Scan for the cell matching the given text and deliver its [x, y] coordinate at center. 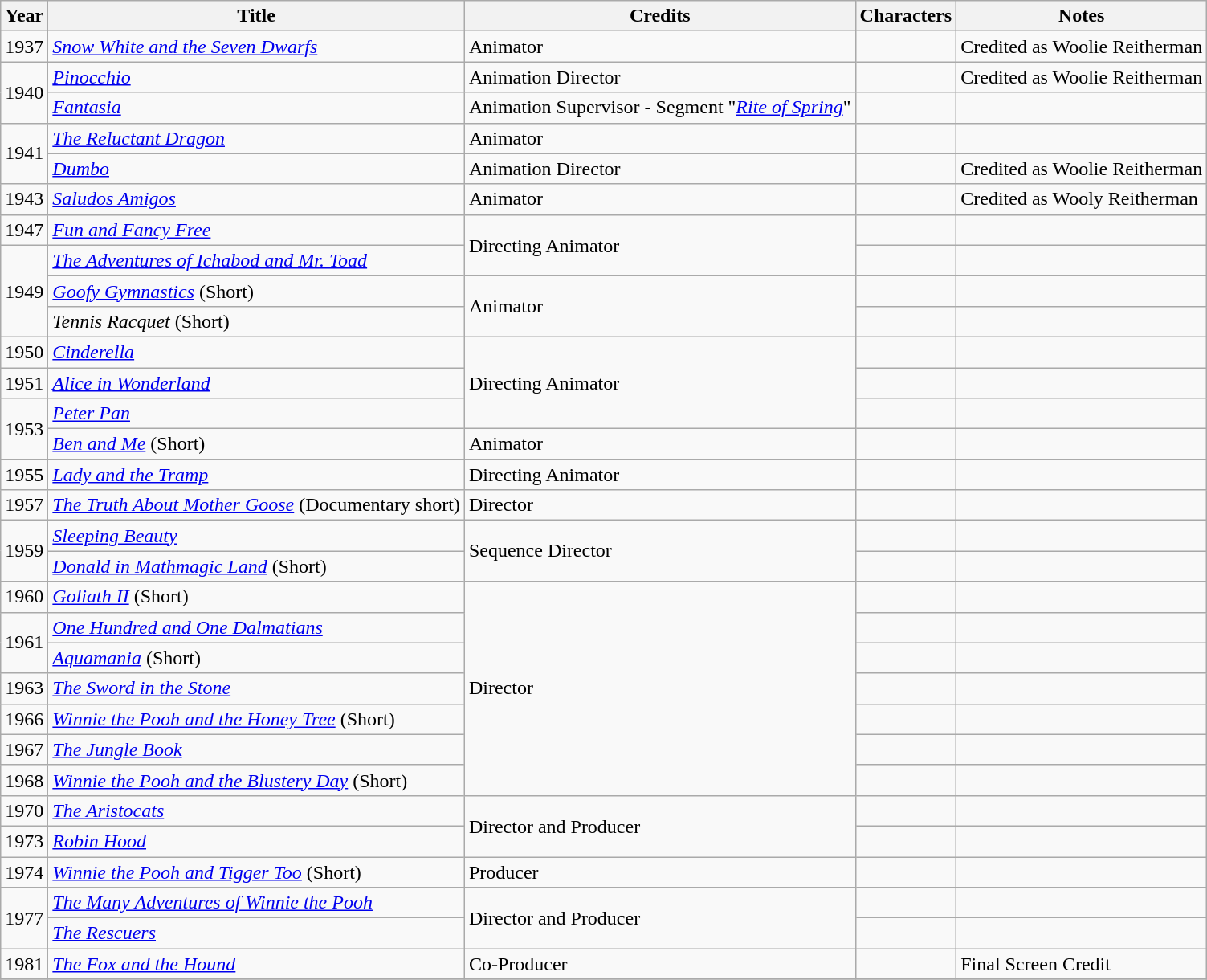
Final Screen Credit [1082, 964]
The Aristocats [257, 811]
1937 [24, 47]
Sequence Director [660, 551]
1966 [24, 719]
The Sword in the Stone [257, 688]
Ben and Me (Short) [257, 444]
Notes [1082, 16]
1943 [24, 199]
The Reluctant Dragon [257, 138]
Dumbo [257, 169]
Winnie the Pooh and Tigger Too (Short) [257, 872]
1973 [24, 841]
Snow White and the Seven Dwarfs [257, 47]
Fun and Fancy Free [257, 230]
1967 [24, 749]
Sleeping Beauty [257, 536]
1960 [24, 597]
Alice in Wonderland [257, 383]
Year [24, 16]
Goofy Gymnastics (Short) [257, 291]
1955 [24, 475]
1940 [24, 92]
1963 [24, 688]
1947 [24, 230]
Co-Producer [660, 964]
1957 [24, 505]
Donald in Mathmagic Land (Short) [257, 566]
Title [257, 16]
1941 [24, 153]
The Adventures of Ichabod and Mr. Toad [257, 260]
1953 [24, 429]
1977 [24, 918]
The Jungle Book [257, 749]
One Hundred and One Dalmatians [257, 627]
1968 [24, 780]
Lady and the Tramp [257, 475]
1974 [24, 872]
1959 [24, 551]
Winnie the Pooh and the Blustery Day (Short) [257, 780]
Aquamania (Short) [257, 658]
Tennis Racquet (Short) [257, 321]
Animation Supervisor - Segment "Rite of Spring" [660, 108]
Peter Pan [257, 414]
Cinderella [257, 352]
Goliath II (Short) [257, 597]
Producer [660, 872]
1970 [24, 811]
Robin Hood [257, 841]
The Rescuers [257, 933]
The Many Adventures of Winnie the Pooh [257, 903]
Fantasia [257, 108]
1981 [24, 964]
1949 [24, 291]
Credits [660, 16]
1961 [24, 643]
The Fox and the Hound [257, 964]
Pinocchio [257, 77]
Characters [906, 16]
Saludos Amigos [257, 199]
The Truth About Mother Goose (Documentary short) [257, 505]
Winnie the Pooh and the Honey Tree (Short) [257, 719]
Credited as Wooly Reitherman [1082, 199]
1951 [24, 383]
1950 [24, 352]
